Search for the cell housing the specified text and yield its (x, y) center coordinate. 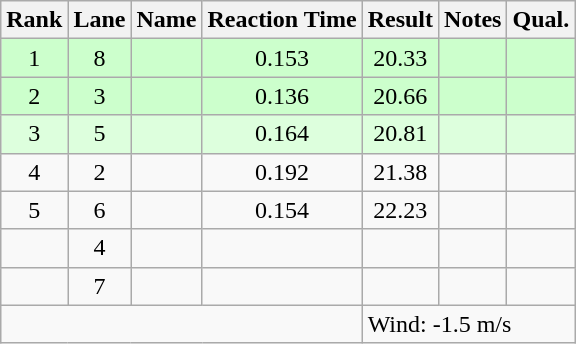
20.81 (400, 134)
0.164 (282, 134)
20.33 (400, 58)
22.23 (400, 210)
Rank (34, 20)
0.136 (282, 96)
8 (100, 58)
Result (400, 20)
0.192 (282, 172)
21.38 (400, 172)
6 (100, 210)
20.66 (400, 96)
7 (100, 286)
0.154 (282, 210)
Notes (473, 20)
Qual. (541, 20)
Reaction Time (282, 20)
0.153 (282, 58)
Name (166, 20)
1 (34, 58)
Lane (100, 20)
Wind: -1.5 m/s (468, 324)
